Provide the (x, y) coordinate of the cell's center where the given text is located.  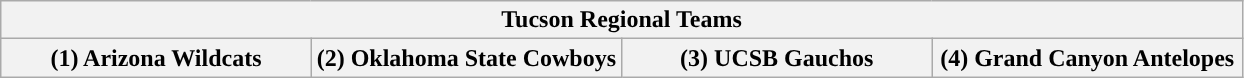
(2) Oklahoma State Cowboys (466, 58)
Tucson Regional Teams (622, 20)
(1) Arizona Wildcats (156, 58)
(3) UCSB Gauchos (777, 58)
(4) Grand Canyon Antelopes (1087, 58)
